Search for the cell housing the specified text and yield its [x, y] center coordinate. 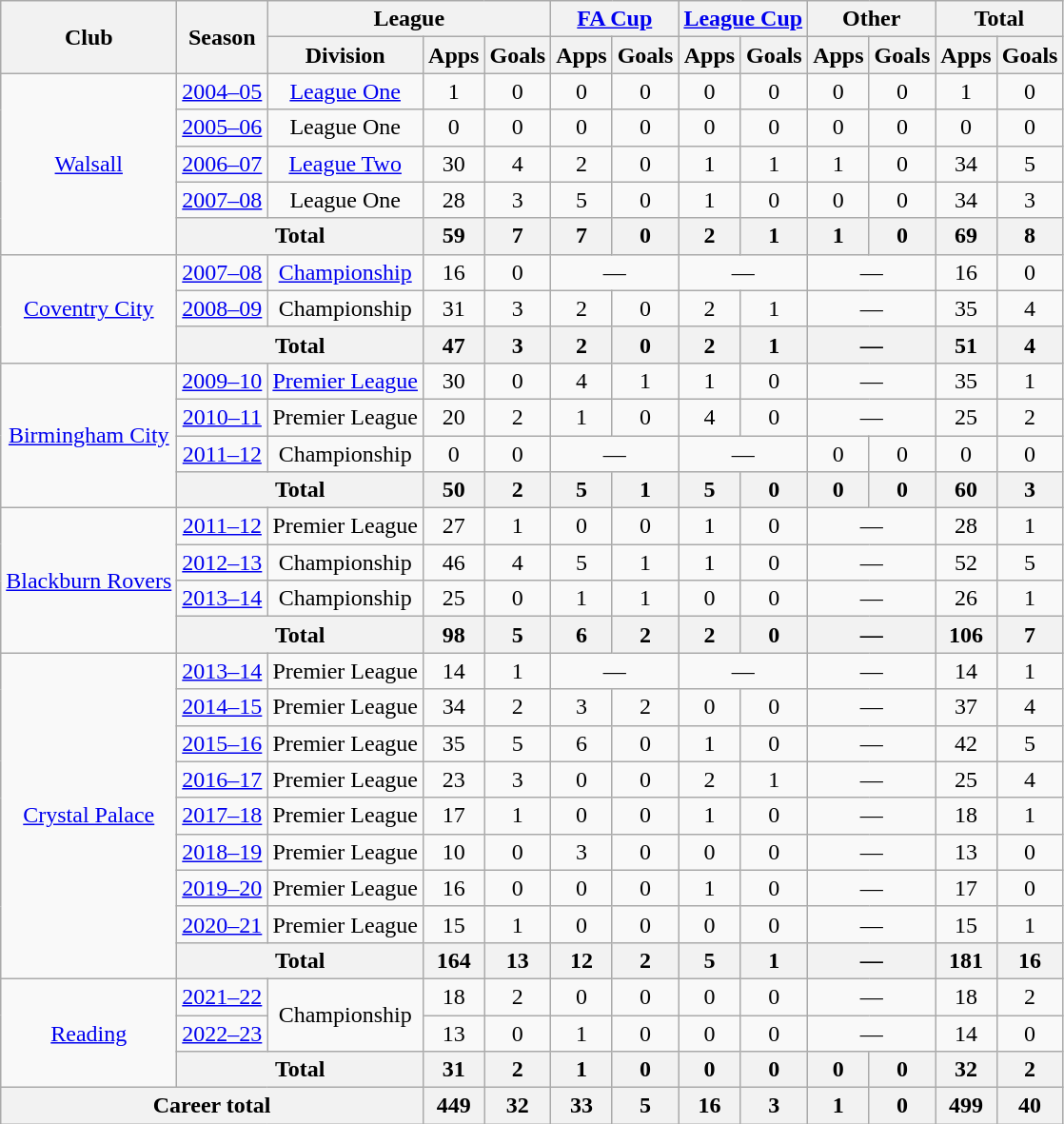
Reading [89, 1033]
Blackburn Rovers [89, 581]
Birmingham City [89, 435]
47 [454, 345]
2017–18 [223, 816]
33 [581, 1106]
2014–15 [223, 707]
98 [454, 635]
League Two [345, 164]
50 [454, 490]
12 [581, 960]
37 [966, 707]
Club [89, 37]
FA Cup [615, 19]
League Cup [743, 19]
8 [1030, 236]
Walsall [89, 164]
2004–05 [223, 91]
20 [454, 417]
27 [454, 526]
42 [966, 743]
26 [966, 599]
2022–23 [223, 1033]
League [409, 19]
51 [966, 345]
2015–16 [223, 743]
10 [454, 852]
69 [966, 236]
2008–09 [223, 308]
106 [966, 635]
59 [454, 236]
2009–10 [223, 381]
2005–06 [223, 128]
2021–22 [223, 996]
Season [223, 37]
2012–13 [223, 562]
52 [966, 562]
Coventry City [89, 308]
2018–19 [223, 852]
2006–07 [223, 164]
60 [966, 490]
2016–17 [223, 779]
Division [345, 55]
2019–20 [223, 888]
40 [1030, 1106]
2010–11 [223, 417]
181 [966, 960]
46 [454, 562]
164 [454, 960]
23 [454, 779]
499 [966, 1106]
Crystal Palace [89, 817]
2020–21 [223, 924]
Career total [212, 1106]
Other [872, 19]
449 [454, 1106]
